Identify which cell holds the provided text, then report its [x, y] central coordinate. 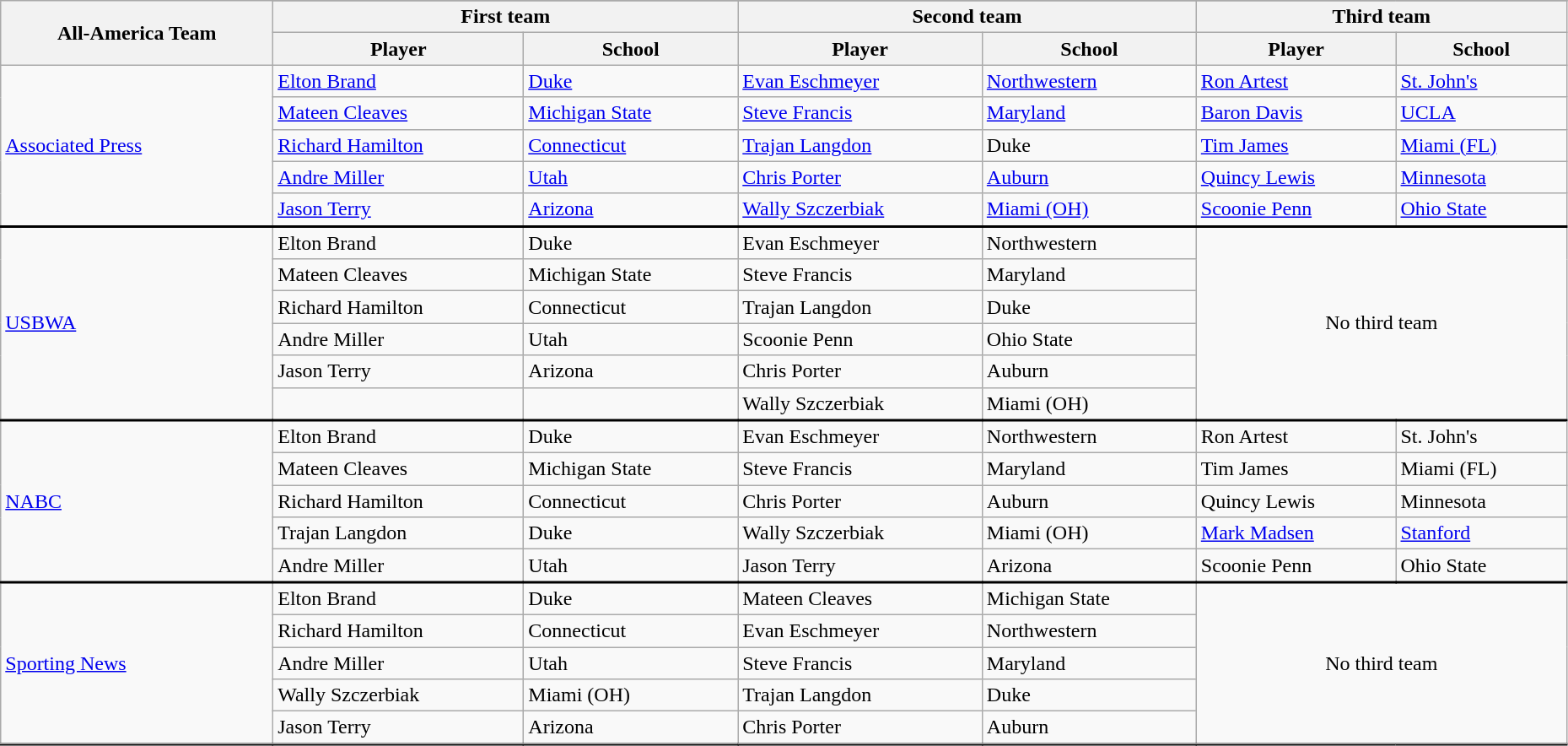
Third team [1382, 17]
First team [506, 17]
All-America Team [137, 33]
Mark Madsen [1296, 533]
Second team [967, 17]
Sporting News [137, 663]
Associated Press [137, 145]
NABC [137, 501]
USBWA [137, 323]
Stanford [1481, 533]
UCLA [1481, 113]
Baron Davis [1296, 113]
